Return (x, y) of the center of cell containing provided text 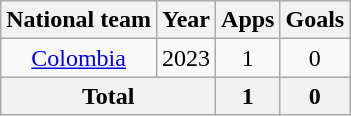
Apps (248, 20)
Year (186, 20)
Goals (315, 20)
Colombia (79, 58)
Total (108, 96)
National team (79, 20)
2023 (186, 58)
